Return the [x, y] coordinate for the center point of the cell that contains the specified text.  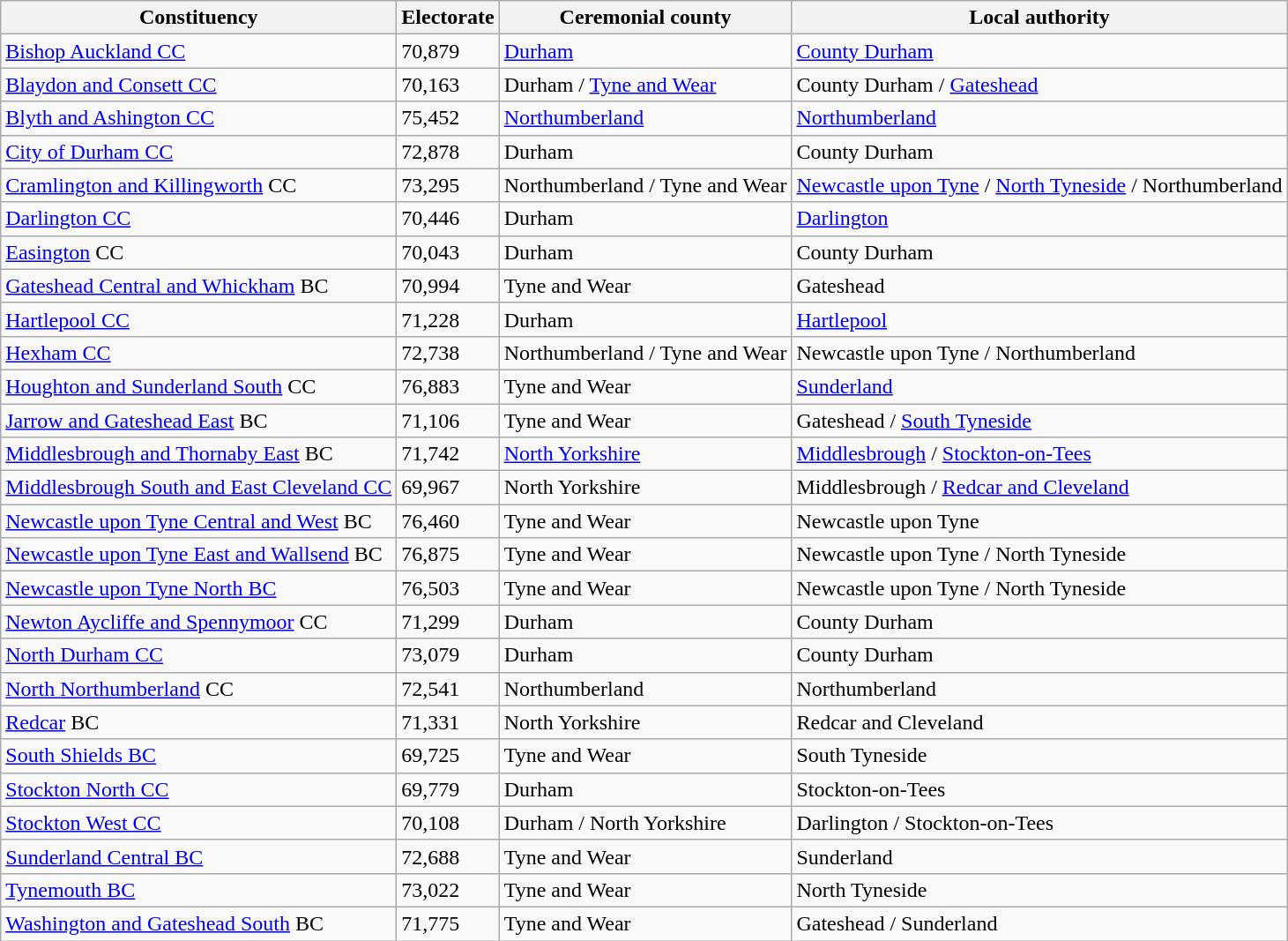
Newcastle upon Tyne / North Tyneside / Northumberland [1039, 185]
70,994 [448, 286]
71,228 [448, 319]
Blaydon and Consett CC [199, 85]
Durham / North Yorkshire [645, 823]
73,295 [448, 185]
South Shields BC [199, 756]
Middlesbrough / Stockton-on-Tees [1039, 454]
69,779 [448, 789]
75,452 [448, 118]
Local authority [1039, 18]
Gateshead / Sunderland [1039, 923]
72,738 [448, 353]
Newcastle upon Tyne East and Wallsend BC [199, 555]
Jarrow and Gateshead East BC [199, 421]
76,503 [448, 588]
City of Durham CC [199, 152]
71,299 [448, 622]
South Tyneside [1039, 756]
Newcastle upon Tyne [1039, 521]
71,331 [448, 722]
Stockton-on-Tees [1039, 789]
71,742 [448, 454]
Stockton North CC [199, 789]
Hartlepool [1039, 319]
Blyth and Ashington CC [199, 118]
76,875 [448, 555]
North Tyneside [1039, 890]
Darlington CC [199, 219]
Gateshead / South Tyneside [1039, 421]
Darlington / Stockton-on-Tees [1039, 823]
73,079 [448, 655]
76,883 [448, 386]
72,688 [448, 856]
Newcastle upon Tyne / Northumberland [1039, 353]
71,775 [448, 923]
70,043 [448, 252]
70,879 [448, 51]
76,460 [448, 521]
County Durham / Gateshead [1039, 85]
Gateshead [1039, 286]
Easington CC [199, 252]
Stockton West CC [199, 823]
Houghton and Sunderland South CC [199, 386]
69,725 [448, 756]
Darlington [1039, 219]
Electorate [448, 18]
Hexham CC [199, 353]
72,878 [448, 152]
Constituency [199, 18]
Redcar and Cleveland [1039, 722]
Redcar BC [199, 722]
Middlesbrough and Thornaby East BC [199, 454]
North Northumberland CC [199, 689]
Tynemouth BC [199, 890]
Washington and Gateshead South BC [199, 923]
Ceremonial county [645, 18]
70,163 [448, 85]
Gateshead Central and Whickham BC [199, 286]
69,967 [448, 488]
70,108 [448, 823]
72,541 [448, 689]
Durham / Tyne and Wear [645, 85]
70,446 [448, 219]
73,022 [448, 890]
Newton Aycliffe and Spennymoor CC [199, 622]
Cramlington and Killingworth CC [199, 185]
Newcastle upon Tyne North BC [199, 588]
Middlesbrough / Redcar and Cleveland [1039, 488]
Newcastle upon Tyne Central and West BC [199, 521]
Bishop Auckland CC [199, 51]
71,106 [448, 421]
Middlesbrough South and East Cleveland CC [199, 488]
Sunderland Central BC [199, 856]
North Durham CC [199, 655]
Hartlepool CC [199, 319]
